Return the (x, y) coordinate for the center point of the cell that contains the specified text.  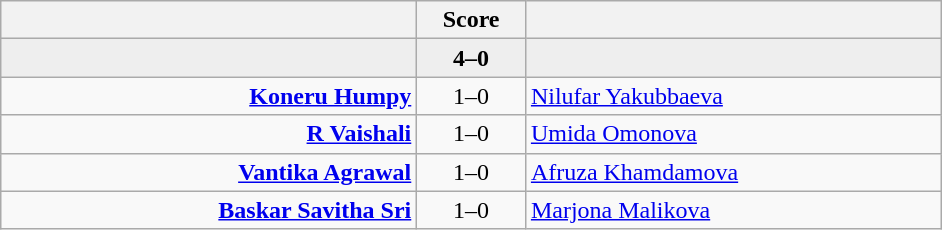
R Vaishali (209, 134)
Score (472, 20)
Umida Omonova (733, 134)
Marjona Malikova (733, 210)
Vantika Agrawal (209, 172)
Koneru Humpy (209, 96)
Afruza Khamdamova (733, 172)
4–0 (472, 58)
Nilufar Yakubbaeva (733, 96)
Baskar Savitha Sri (209, 210)
